Provide the [x, y] coordinate of the cell's center where the given text is located.  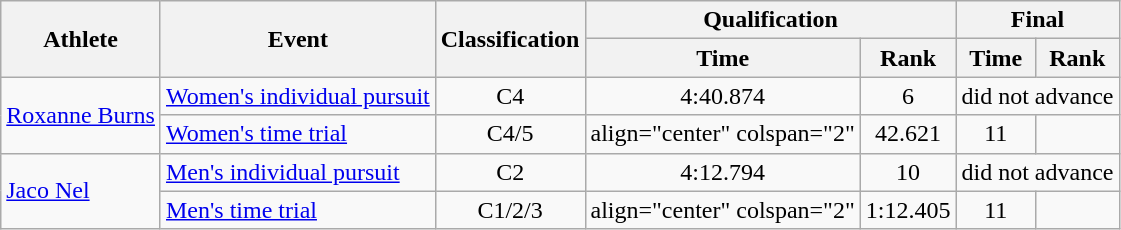
Women's individual pursuit [298, 96]
Final [1038, 20]
C4 [510, 96]
Roxanne Burns [81, 115]
C4/5 [510, 134]
C2 [510, 172]
Classification [510, 39]
10 [908, 172]
4:40.874 [722, 96]
Qualification [770, 20]
Event [298, 39]
Women's time trial [298, 134]
Men's time trial [298, 210]
4:12.794 [722, 172]
Athlete [81, 39]
C1/2/3 [510, 210]
1:12.405 [908, 210]
Men's individual pursuit [298, 172]
Jaco Nel [81, 191]
42.621 [908, 134]
6 [908, 96]
